Determine the (x, y) coordinate at the center of the cell enclosing the given text.  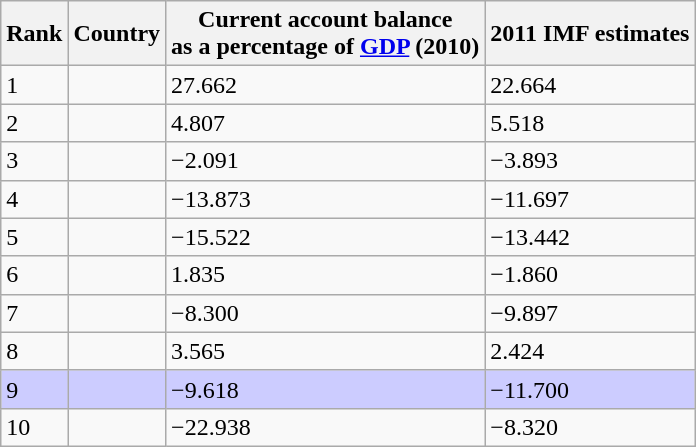
−1.860 (590, 275)
−8.320 (590, 427)
5 (34, 237)
−3.893 (590, 161)
Country (117, 34)
8 (34, 351)
5.518 (590, 123)
−13.873 (326, 199)
−8.300 (326, 313)
−22.938 (326, 427)
Current account balance as a percentage of GDP (2010) (326, 34)
−11.697 (590, 199)
−2.091 (326, 161)
2.424 (590, 351)
Rank (34, 34)
2011 IMF estimates (590, 34)
−11.700 (590, 389)
27.662 (326, 85)
3.565 (326, 351)
4 (34, 199)
3 (34, 161)
9 (34, 389)
6 (34, 275)
−15.522 (326, 237)
2 (34, 123)
1.835 (326, 275)
22.664 (590, 85)
1 (34, 85)
−9.618 (326, 389)
−13.442 (590, 237)
−9.897 (590, 313)
4.807 (326, 123)
10 (34, 427)
7 (34, 313)
